Return [x, y] of the center of cell containing provided text 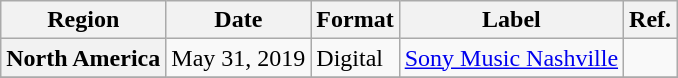
North America [84, 58]
Region [84, 20]
Format [355, 20]
Label [511, 20]
May 31, 2019 [238, 58]
Date [238, 20]
Digital [355, 58]
Ref. [650, 20]
Sony Music Nashville [511, 58]
